Output the (x, y) coordinate of the center of the cell containing the given text.  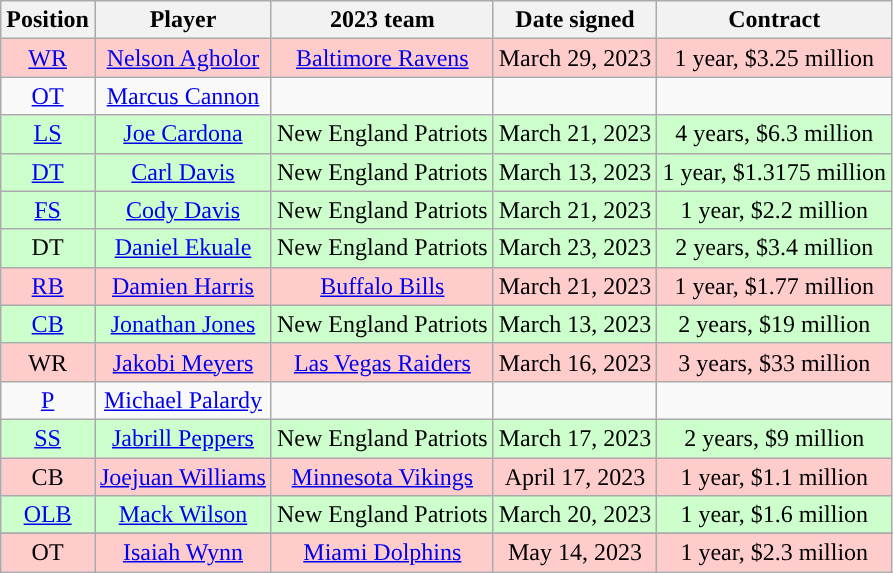
Damien Harris (182, 286)
4 years, $6.3 million (774, 134)
March 16, 2023 (575, 362)
Isaiah Wynn (182, 553)
March 23, 2023 (575, 248)
Minnesota Vikings (382, 477)
2 years, $3.4 million (774, 248)
Joe Cardona (182, 134)
Jakobi Meyers (182, 362)
Michael Palardy (182, 400)
Mack Wilson (182, 515)
Miami Dolphins (382, 553)
2 years, $9 million (774, 438)
March 29, 2023 (575, 58)
March 17, 2023 (575, 438)
3 years, $33 million (774, 362)
Baltimore Ravens (382, 58)
Cody Davis (182, 210)
Carl Davis (182, 172)
1 year, $1.1 million (774, 477)
1 year, $1.6 million (774, 515)
RB (48, 286)
Nelson Agholor (182, 58)
2023 team (382, 20)
1 year, $3.25 million (774, 58)
Buffalo Bills (382, 286)
April 17, 2023 (575, 477)
Player (182, 20)
Daniel Ekuale (182, 248)
LS (48, 134)
Joejuan Williams (182, 477)
Marcus Cannon (182, 96)
1 year, $2.3 million (774, 553)
Contract (774, 20)
2 years, $19 million (774, 324)
OLB (48, 515)
1 year, $1.3175 million (774, 172)
1 year, $2.2 million (774, 210)
Jonathan Jones (182, 324)
P (48, 400)
May 14, 2023 (575, 553)
Position (48, 20)
SS (48, 438)
Date signed (575, 20)
March 20, 2023 (575, 515)
FS (48, 210)
1 year, $1.77 million (774, 286)
Jabrill Peppers (182, 438)
Las Vegas Raiders (382, 362)
